Locate the cell with the specified text and output its [x, y] center coordinate. 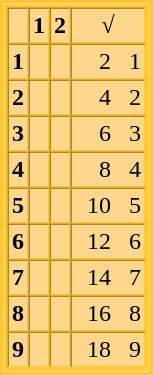
18 9 [108, 350]
√ [108, 26]
6 [18, 242]
8 [18, 314]
8 4 [108, 170]
5 [18, 206]
7 [18, 278]
9 [18, 350]
16 8 [108, 314]
3 [18, 134]
6 3 [108, 134]
2 1 [108, 62]
4 2 [108, 98]
4 [18, 170]
12 6 [108, 242]
10 5 [108, 206]
14 7 [108, 278]
